Search for the cell housing the specified text and yield its (X, Y) center coordinate. 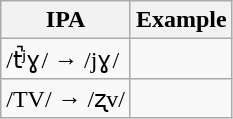
/TV/ → /ʐv/ (66, 98)
/t̚ʲɣ/ → /jɣ/ (66, 59)
Example (181, 20)
IPA (66, 20)
